Return the (x, y) coordinate for the center point of the cell that contains the specified text.  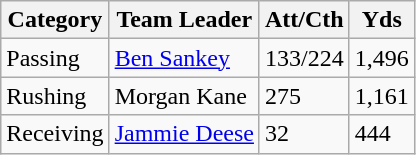
Morgan Kane (184, 96)
Jammie Deese (184, 134)
Receiving (55, 134)
32 (304, 134)
Rushing (55, 96)
133/224 (304, 58)
444 (382, 134)
1,161 (382, 96)
Att/Cth (304, 20)
1,496 (382, 58)
275 (304, 96)
Yds (382, 20)
Category (55, 20)
Team Leader (184, 20)
Passing (55, 58)
Ben Sankey (184, 58)
